Find where the given text appears and provide that cell's center as [X, Y] coordinate. 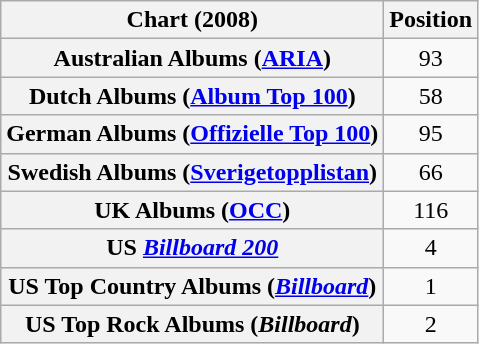
Chart (2008) [192, 20]
US Top Rock Albums (Billboard) [192, 324]
4 [431, 248]
116 [431, 210]
95 [431, 134]
Dutch Albums (Album Top 100) [192, 96]
US Billboard 200 [192, 248]
1 [431, 286]
66 [431, 172]
Australian Albums (ARIA) [192, 58]
58 [431, 96]
Position [431, 20]
93 [431, 58]
US Top Country Albums (Billboard) [192, 286]
2 [431, 324]
Swedish Albums (Sverigetopplistan) [192, 172]
UK Albums (OCC) [192, 210]
German Albums (Offizielle Top 100) [192, 134]
